Capture the cell that displays the provided text and extract its (x, y) central coordinate. 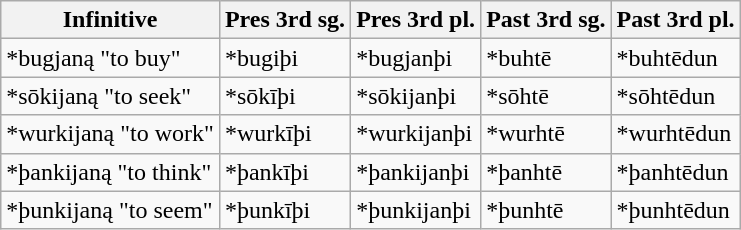
*sōhtēdun (676, 96)
*bugiþi (284, 58)
*þanhtē (546, 172)
*buhtē (546, 58)
*wurkijaną "to work" (110, 134)
*bugjaną "to buy" (110, 58)
*þankīþi (284, 172)
*þanhtēdun (676, 172)
*sōkijanþi (416, 96)
*buhtēdun (676, 58)
*sōkijaną "to seek" (110, 96)
*sōkīþi (284, 96)
Past 3rd sg. (546, 20)
*bugjanþi (416, 58)
Past 3rd pl. (676, 20)
*þunkīþi (284, 210)
*wurkijanþi (416, 134)
Pres 3rd pl. (416, 20)
*wurhtēdun (676, 134)
*sōhtē (546, 96)
Pres 3rd sg. (284, 20)
*þunhtē (546, 210)
*wurhtē (546, 134)
*þunkijaną "to seem" (110, 210)
*þunkijanþi (416, 210)
Infinitive (110, 20)
*þankijanþi (416, 172)
*wurkīþi (284, 134)
*þunhtēdun (676, 210)
*þankijaną "to think" (110, 172)
